Output the (X, Y) coordinate of the center of the cell containing the given text.  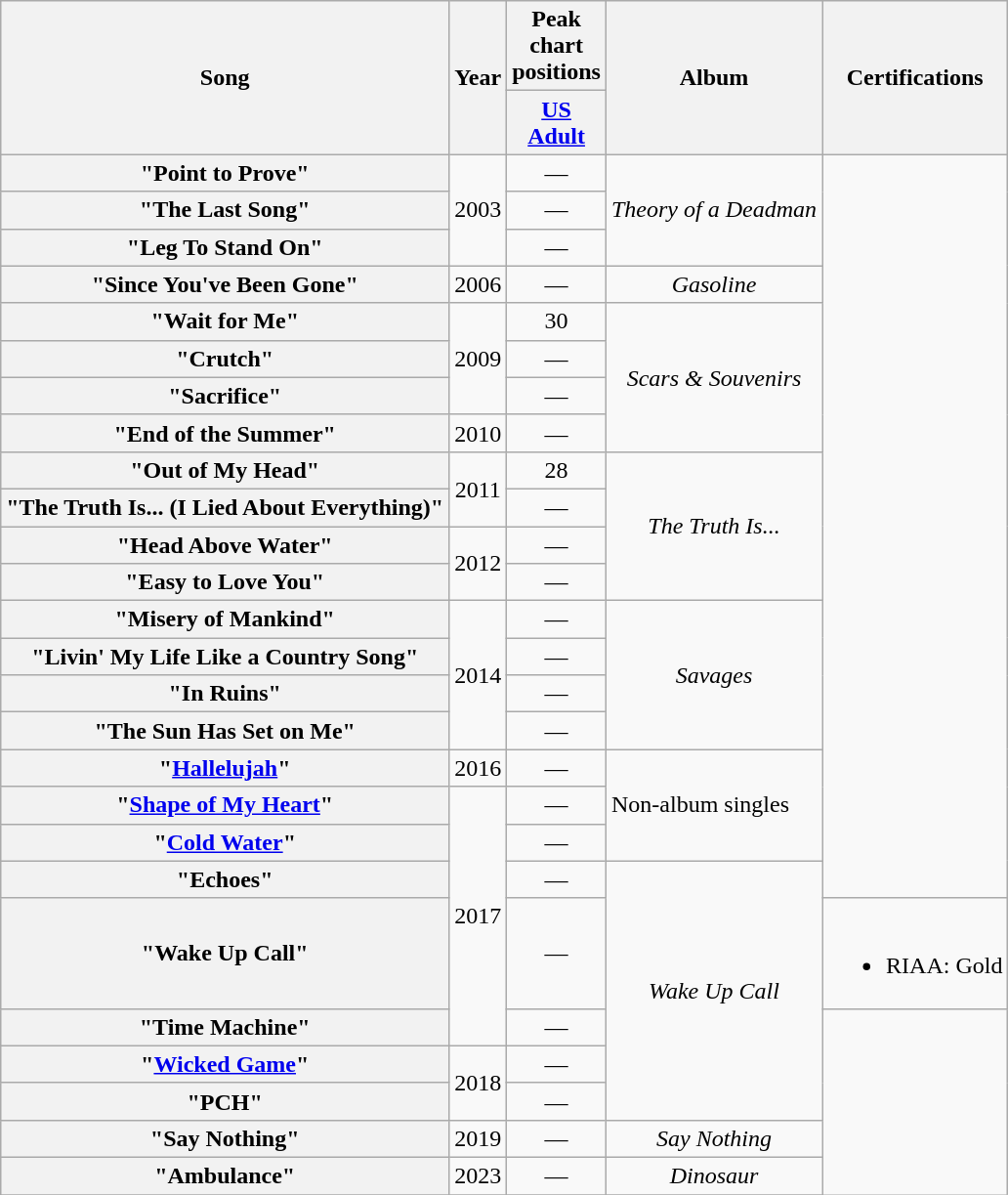
2023 (479, 1175)
"The Last Song" (225, 210)
28 (557, 470)
Song (225, 78)
"Crutch" (225, 359)
"Livin' My Life Like a Country Song" (225, 657)
Scars & Souvenirs (713, 377)
Album (713, 78)
Gasoline (713, 284)
"Sacrifice" (225, 396)
"Hallelujah" (225, 768)
"Ambulance" (225, 1175)
Certifications (915, 78)
2006 (479, 284)
"Out of My Head" (225, 470)
2017 (479, 917)
2014 (479, 675)
30 (557, 321)
"Point to Prove" (225, 173)
Year (479, 78)
2011 (479, 489)
"Say Nothing" (225, 1138)
Dinosaur (713, 1175)
"Cold Water" (225, 842)
"In Ruins" (225, 694)
"Wicked Game" (225, 1064)
"PCH" (225, 1101)
"The Truth Is... (I Lied About Everything)" (225, 507)
"Head Above Water" (225, 544)
RIAA: Gold (915, 954)
"Shape of My Heart" (225, 805)
"Time Machine" (225, 1027)
Non-album singles (713, 805)
2012 (479, 563)
2010 (479, 433)
The Truth Is... (713, 526)
2009 (479, 359)
2003 (479, 210)
2016 (479, 768)
"Echoes" (225, 879)
"The Sun Has Set on Me" (225, 731)
2018 (479, 1083)
"Wake Up Call" (225, 954)
"Since You've Been Gone" (225, 284)
"Leg To Stand On" (225, 247)
"End of the Summer" (225, 433)
Say Nothing (713, 1138)
US Adult (557, 123)
Theory of a Deadman (713, 210)
"Easy to Love You" (225, 582)
"Wait for Me" (225, 321)
Peak chart positions (557, 46)
Wake Up Call (713, 991)
2019 (479, 1138)
Savages (713, 675)
"Misery of Mankind" (225, 619)
